Detect which cell encompasses the target text, then output its (x, y) center coordinate. 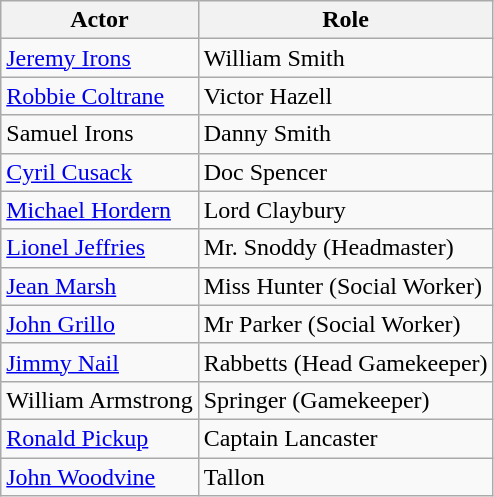
Jimmy Nail (100, 362)
Rabbetts (Head Gamekeeper) (346, 362)
Victor Hazell (346, 96)
Jean Marsh (100, 286)
Actor (100, 20)
Robbie Coltrane (100, 96)
Lionel Jeffries (100, 248)
William Smith (346, 58)
Springer (Gamekeeper) (346, 400)
Role (346, 20)
John Grillo (100, 324)
Ronald Pickup (100, 438)
Michael Hordern (100, 210)
Miss Hunter (Social Worker) (346, 286)
John Woodvine (100, 477)
Tallon (346, 477)
Mr Parker (Social Worker) (346, 324)
Captain Lancaster (346, 438)
Lord Claybury (346, 210)
Jeremy Irons (100, 58)
Doc Spencer (346, 172)
Samuel Irons (100, 134)
Mr. Snoddy (Headmaster) (346, 248)
Cyril Cusack (100, 172)
Danny Smith (346, 134)
William Armstrong (100, 400)
